Determine the (x, y) coordinate at the center of the cell enclosing the given text.  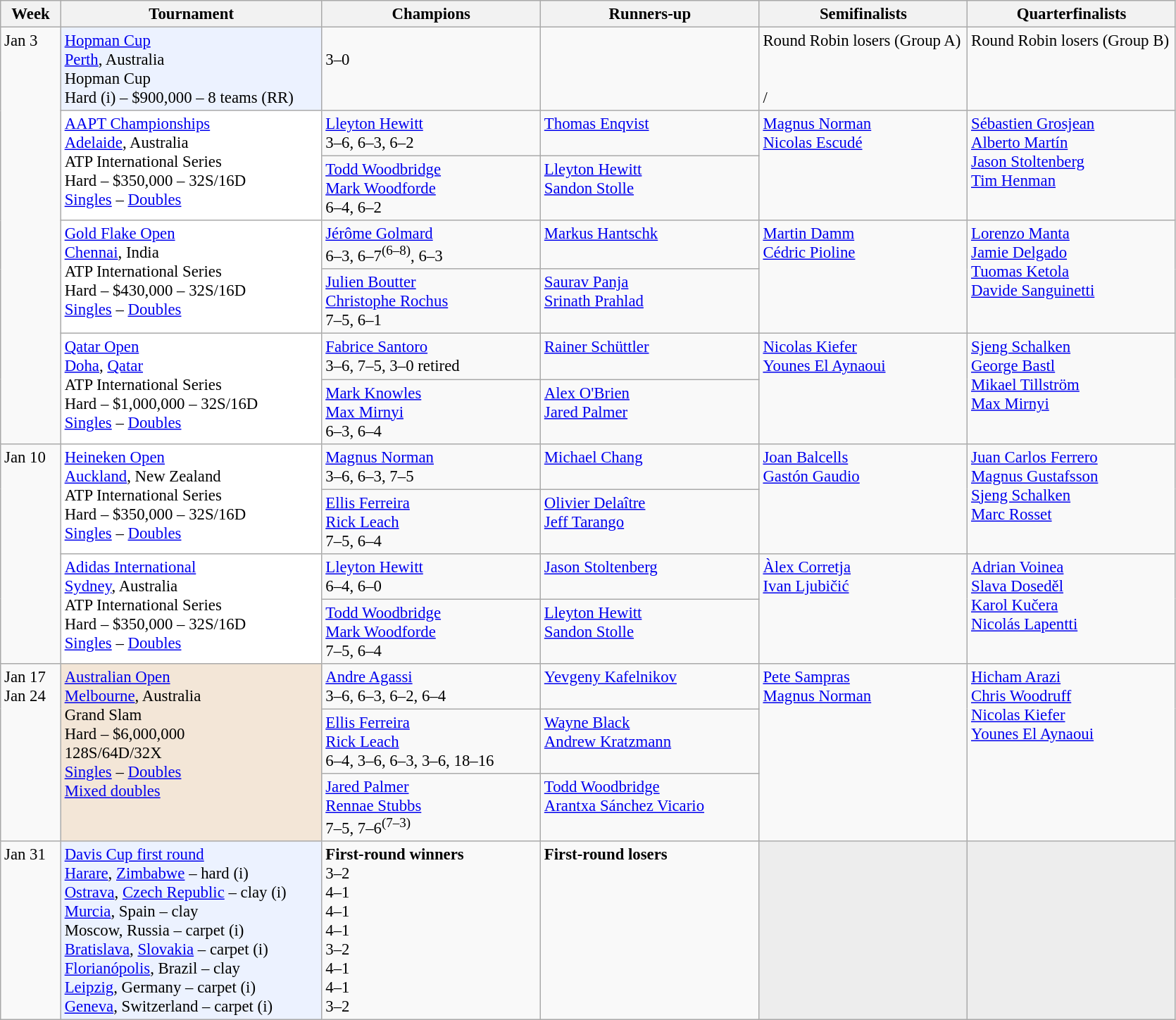
Yevgeny Kafelnikov (651, 687)
Ellis Ferreira Rick Leach7–5, 6–4 (431, 522)
Julien Boutter Christophe Rochus7–5, 6–1 (431, 301)
Adrian Voinea Slava Doseděl Karol Kučera Nicolás Lapentti (1072, 608)
Pete Sampras Magnus Norman (863, 753)
Juan Carlos Ferrero Magnus Gustafsson Sjeng Schalken Marc Rosset (1072, 498)
Magnus Norman 3–6, 6–3, 7–5 (431, 466)
Todd Woodbridge Mark Woodforde7–5, 6–4 (431, 631)
Gold Flake Open Chennai, IndiaATP International SeriesHard – $430,000 – 32S/16DSingles – Doubles (192, 277)
3–0 (431, 69)
Rainer Schüttler (651, 356)
Jan 10 (31, 553)
Hicham Arazi Chris Woodruff Nicolas Kiefer Younes El Aynaoui (1072, 753)
Tournament (192, 14)
Àlex Corretja Ivan Ljubičić (863, 608)
Semifinalists (863, 14)
Joan Balcells Gastón Gaudio (863, 498)
Nicolas Kiefer Younes El Aynaoui (863, 389)
Adidas International Sydney, AustraliaATP International SeriesHard – $350,000 – 32S/16DSingles – Doubles (192, 608)
Round Robin losers (Group B) (1072, 69)
Jan 17Jan 24 (31, 753)
Lorenzo Manta Jamie Delgado Tuomas Ketola Davide Sanguinetti (1072, 277)
Australian Open Melbourne, AustraliaGrand SlamHard – $6,000,000128S/64D/32XSingles – Doubles Mixed doubles (192, 753)
Alex O'Brien Jared Palmer (651, 412)
Round Robin losers (Group A) / (863, 69)
Saurav Panja Srinath Prahlad (651, 301)
Wayne Black Andrew Kratzmann (651, 741)
Sébastien Grosjean Alberto Martín Jason Stoltenberg Tim Henman (1072, 165)
Jan 3 (31, 236)
Sjeng Schalken George Bastl Mikael Tillström Max Mirnyi (1072, 389)
Jared Palmer Rennae Stubbs7–5, 7–6(7–3) (431, 807)
Thomas Enqvist (651, 134)
Runners-up (651, 14)
Jason Stoltenberg (651, 576)
Michael Chang (651, 466)
Lleyton Hewitt6–4, 6–0 (431, 576)
Qatar Open Doha, QatarATP International SeriesHard – $1,000,000 – 32S/16DSingles – Doubles (192, 389)
Ellis Ferreira Rick Leach6–4, 3–6, 6–3, 3–6, 18–16 (431, 741)
Jan 31 (31, 931)
First-round winners 3–2 4–1 4–1 4–1 3–2 4–1 4–1 3–2 (431, 931)
Markus Hantschk (651, 245)
Quarterfinalists (1072, 14)
Todd Woodbridge Mark Woodforde6–4, 6–2 (431, 189)
Lleyton Hewitt 3–6, 6–3, 6–2 (431, 134)
Champions (431, 14)
Magnus Norman Nicolas Escudé (863, 165)
Hopman Cup Perth, AustraliaHopman CupHard (i) – $900,000 – 8 teams (RR) (192, 69)
Heineken Open Auckland, New ZealandATP International SeriesHard – $350,000 – 32S/16DSingles – Doubles (192, 498)
Fabrice Santoro 3–6, 7–5, 3–0 retired (431, 356)
First-round losers (651, 931)
AAPT ChampionshipsAdelaide, AustraliaATP International SeriesHard – $350,000 – 32S/16DSingles – Doubles (192, 165)
Martin Damm Cédric Pioline (863, 277)
Jérôme Golmard6–3, 6–7(6–8), 6–3 (431, 245)
Mark Knowles Max Mirnyi6–3, 6–4 (431, 412)
Olivier Delaître Jeff Tarango (651, 522)
Andre Agassi3–6, 6–3, 6–2, 6–4 (431, 687)
Week (31, 14)
Todd Woodbridge Arantxa Sánchez Vicario (651, 807)
